Pinpoint the cell where the given text exists, returning its (X, Y) midpoint coordinate. 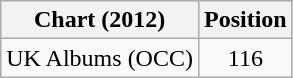
Chart (2012) (100, 20)
116 (245, 58)
Position (245, 20)
UK Albums (OCC) (100, 58)
